Return the (X, Y) coordinate for the center point of the cell that contains the specified text.  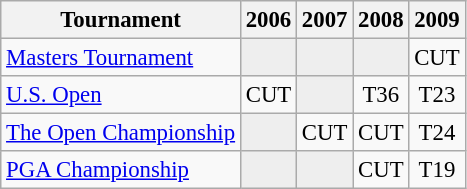
2009 (437, 20)
U.S. Open (121, 95)
T23 (437, 95)
2006 (268, 20)
2007 (325, 20)
2008 (381, 20)
Tournament (121, 20)
T36 (381, 95)
T19 (437, 170)
The Open Championship (121, 133)
T24 (437, 133)
PGA Championship (121, 170)
Masters Tournament (121, 58)
